Search for the cell housing the specified text and yield its (x, y) center coordinate. 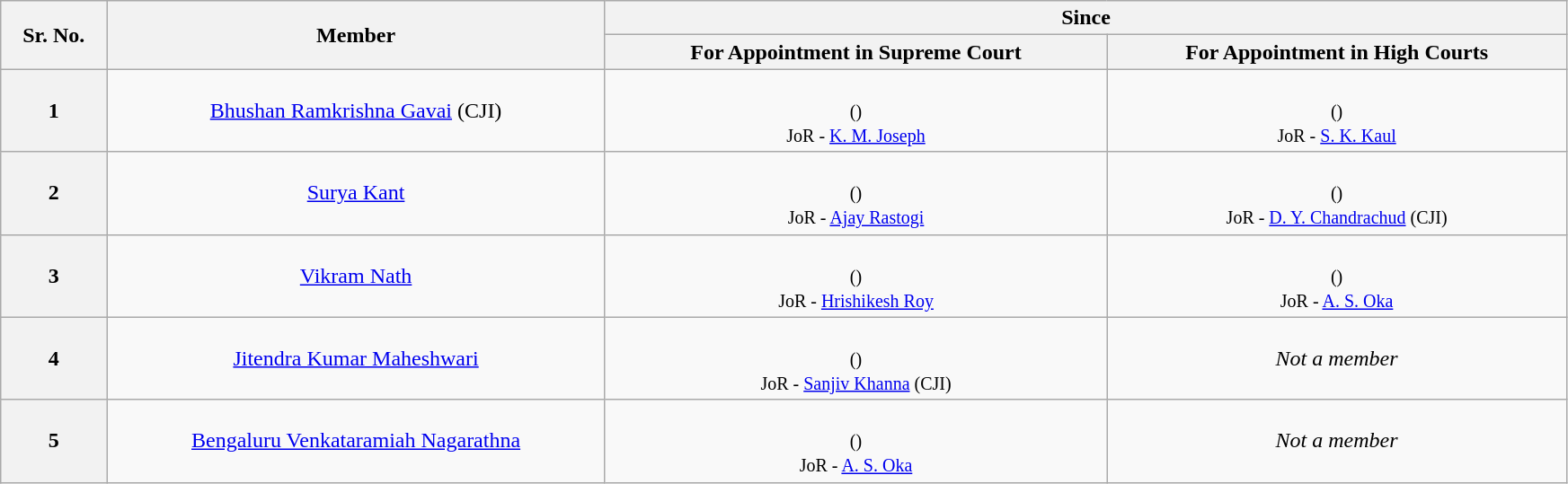
()JoR - Ajay Rastogi (855, 193)
()JoR - D. Y. Chandrachud (CJI) (1337, 193)
()JoR - Hrishikesh Roy (855, 276)
()JoR - K. M. Joseph (855, 110)
Sr. No. (54, 35)
Surya Kant (356, 193)
()JoR - Sanjiv Khanna (CJI) (855, 358)
1 (54, 110)
4 (54, 358)
Bengaluru Venkataramiah Nagarathna (356, 441)
()JoR - S. K. Kaul (1337, 110)
For Appointment in Supreme Court (855, 52)
3 (54, 276)
For Appointment in High Courts (1337, 52)
Bhushan Ramkrishna Gavai (CJI) (356, 110)
Jitendra Kumar Maheshwari (356, 358)
Vikram Nath (356, 276)
5 (54, 441)
Since (1085, 18)
Member (356, 35)
2 (54, 193)
